Search for the cell housing the specified text and yield its [X, Y] center coordinate. 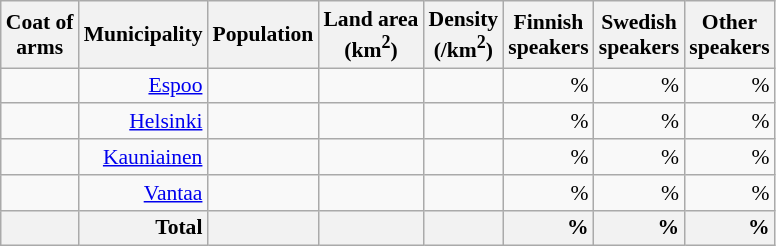
Population [262, 34]
Otherspeakers [729, 34]
Density(/km2) [463, 34]
Helsinki [144, 122]
Vantaa [144, 193]
Kauniainen [144, 157]
Land area(km2) [370, 34]
Espoo [144, 86]
Coat ofarms [40, 34]
Swedishspeakers [639, 34]
Municipality [144, 34]
Finnishspeakers [548, 34]
Total [144, 228]
